Detect which cell encompasses the target text, then output its (x, y) center coordinate. 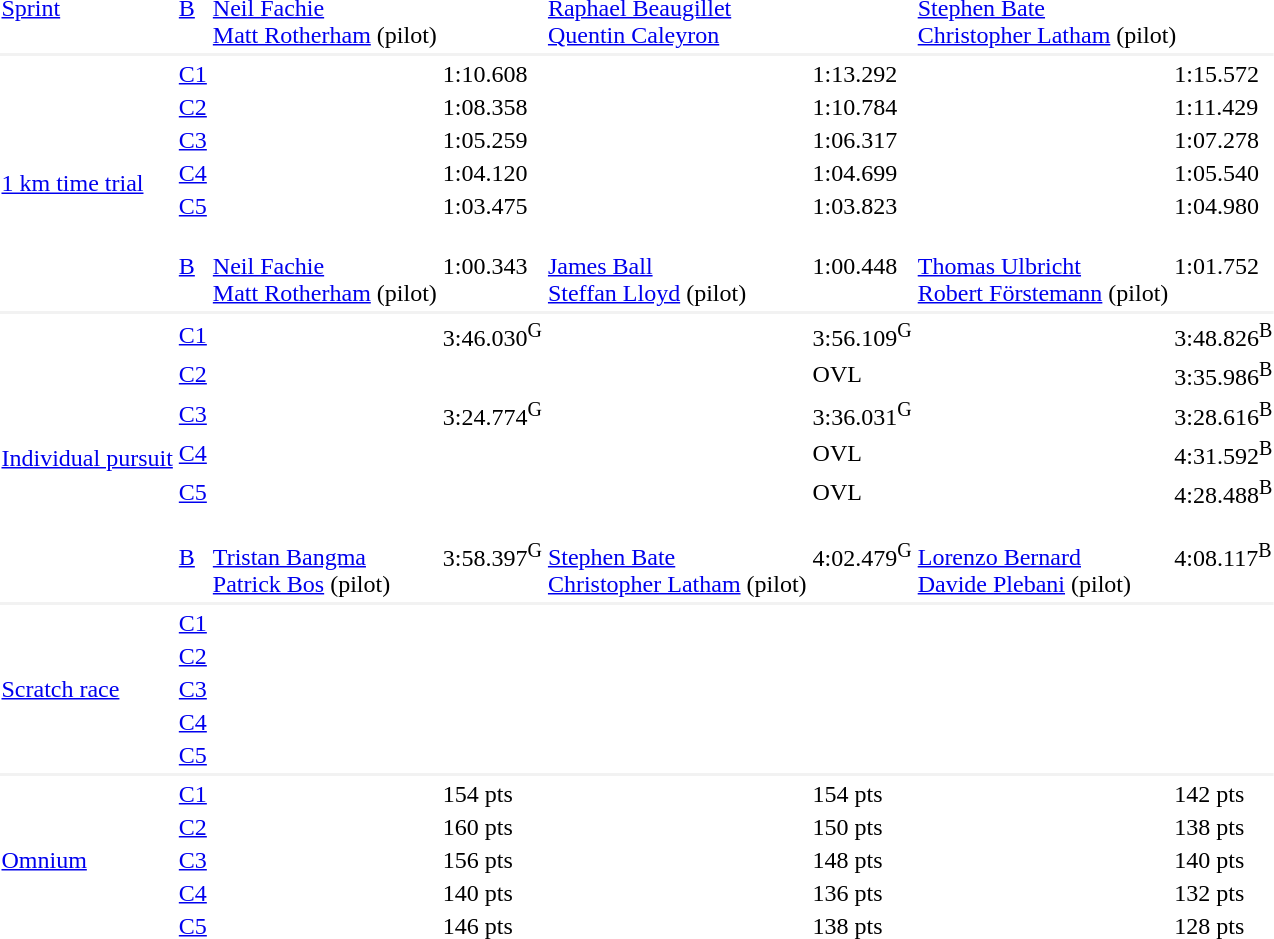
3:36.031G (862, 414)
Lorenzo BernardDavide Plebani (pilot) (1043, 556)
3:46.030G (492, 335)
1:03.475 (492, 206)
1:04.980 (1224, 206)
148 pts (862, 859)
1:00.343 (492, 266)
3:24.774G (492, 414)
1:04.120 (492, 173)
1:11.429 (1224, 107)
1:13.292 (862, 74)
4:08.117B (1224, 556)
1:05.259 (492, 140)
4:31.592B (1224, 453)
3:58.397G (492, 556)
Individual pursuit (87, 458)
142 pts (1224, 793)
4:02.479G (862, 556)
4:28.488B (1224, 493)
Scratch race (87, 688)
1:07.278 (1224, 140)
1:03.823 (862, 206)
1:04.699 (862, 173)
1:00.448 (862, 266)
3:35.986B (1224, 374)
Tristan BangmaPatrick Bos (pilot) (324, 556)
132 pts (1224, 892)
1:05.540 (1224, 173)
1:08.358 (492, 107)
150 pts (862, 826)
1 km time trial (87, 184)
James BallSteffan Lloyd (pilot) (677, 266)
Stephen BateChristopher Latham (pilot) (677, 556)
1:15.572 (1224, 74)
Neil FachieMatt Rotherham (pilot) (324, 266)
1:10.784 (862, 107)
3:28.616B (1224, 414)
138 pts (1224, 826)
1:10.608 (492, 74)
1:01.752 (1224, 266)
Thomas UlbrichtRobert Förstemann (pilot) (1043, 266)
3:56.109G (862, 335)
160 pts (492, 826)
1:06.317 (862, 140)
156 pts (492, 859)
136 pts (862, 892)
3:48.826B (1224, 335)
